Detect which cell encompasses the target text, then output its (x, y) center coordinate. 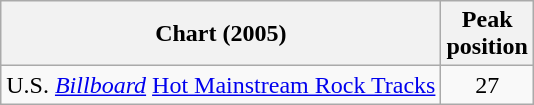
U.S. Billboard Hot Mainstream Rock Tracks (221, 85)
Chart (2005) (221, 34)
Peakposition (487, 34)
27 (487, 85)
